From the cell containing the given text, extract its center point as [x, y] coordinate. 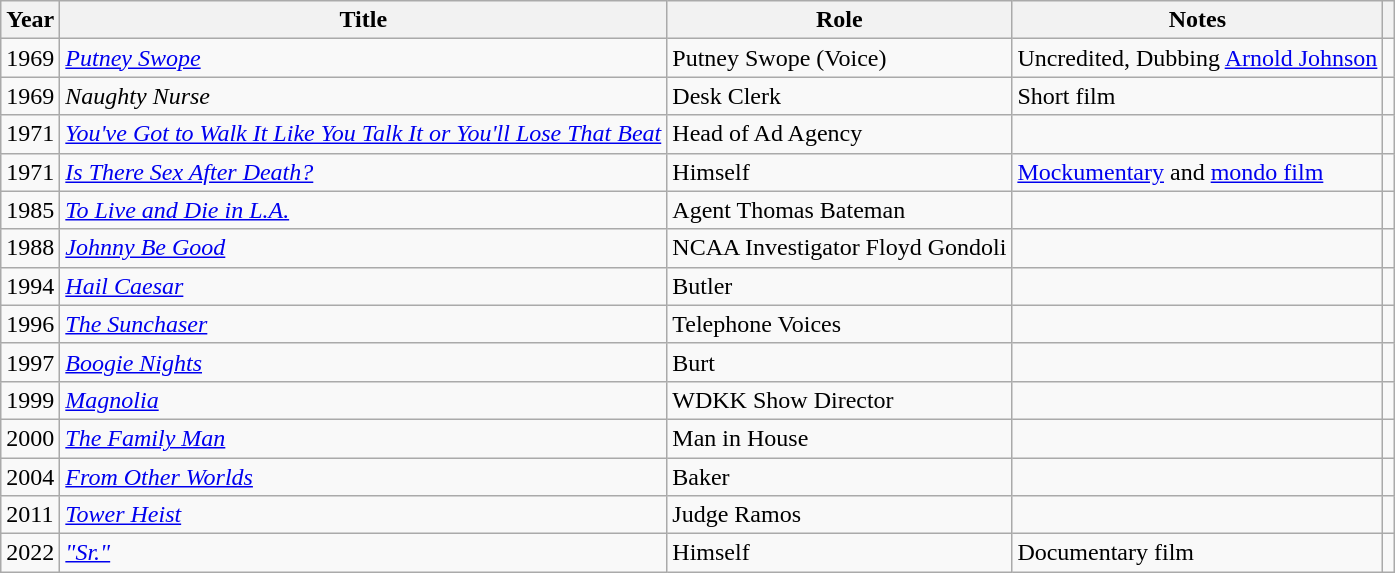
Role [840, 20]
Agent Thomas Bateman [840, 210]
Butler [840, 286]
2000 [30, 438]
Tower Heist [364, 515]
1996 [30, 324]
Telephone Voices [840, 324]
Short film [1198, 96]
NCAA Investigator Floyd Gondoli [840, 248]
2004 [30, 477]
1999 [30, 400]
The Family Man [364, 438]
Magnolia [364, 400]
Baker [840, 477]
To Live and Die in L.A. [364, 210]
Desk Clerk [840, 96]
Uncredited, Dubbing Arnold Johnson [1198, 58]
Head of Ad Agency [840, 134]
Is There Sex After Death? [364, 172]
Notes [1198, 20]
Judge Ramos [840, 515]
You've Got to Walk It Like You Talk It or You'll Lose That Beat [364, 134]
WDKK Show Director [840, 400]
2011 [30, 515]
Boogie Nights [364, 362]
Putney Swope (Voice) [840, 58]
Putney Swope [364, 58]
The Sunchaser [364, 324]
Title [364, 20]
1988 [30, 248]
"Sr." [364, 553]
2022 [30, 553]
Burt [840, 362]
Johnny Be Good [364, 248]
1994 [30, 286]
From Other Worlds [364, 477]
Hail Caesar [364, 286]
Year [30, 20]
Man in House [840, 438]
Mockumentary and mondo film [1198, 172]
Naughty Nurse [364, 96]
1985 [30, 210]
Documentary film [1198, 553]
1997 [30, 362]
